Detect which cell encompasses the target text, then output its [x, y] center coordinate. 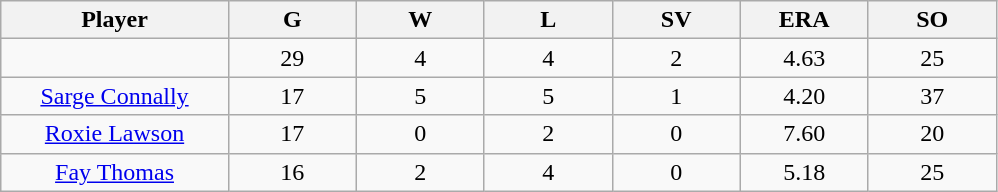
Sarge Connally [115, 96]
4.20 [804, 96]
Roxie Lawson [115, 134]
Player [115, 20]
ERA [804, 20]
SO [932, 20]
SV [676, 20]
37 [932, 96]
16 [292, 172]
20 [932, 134]
4.63 [804, 58]
29 [292, 58]
W [420, 20]
G [292, 20]
Fay Thomas [115, 172]
7.60 [804, 134]
1 [676, 96]
L [548, 20]
5.18 [804, 172]
